For the text-containing cell, return its midpoint in [X, Y] coordinate format. 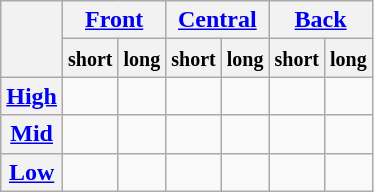
Back [320, 20]
Front [114, 20]
High [32, 96]
Low [32, 172]
Mid [32, 134]
Central [218, 20]
